Determine the [x, y] coordinate at the center of the cell enclosing the given text.  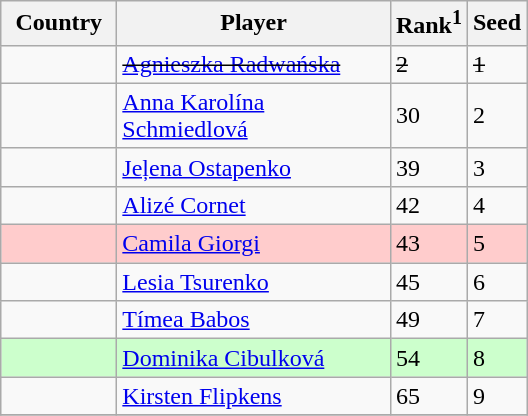
Dominika Cibulková [254, 358]
49 [428, 320]
Anna Karolína Schmiedlová [254, 116]
Tímea Babos [254, 320]
39 [428, 167]
30 [428, 116]
3 [496, 167]
Kirsten Flipkens [254, 396]
7 [496, 320]
Country [59, 24]
Alizé Cornet [254, 205]
43 [428, 244]
Lesia Tsurenko [254, 282]
Rank1 [428, 24]
Jeļena Ostapenko [254, 167]
5 [496, 244]
42 [428, 205]
1 [496, 64]
Player [254, 24]
45 [428, 282]
Seed [496, 24]
54 [428, 358]
Agnieszka Radwańska [254, 64]
8 [496, 358]
9 [496, 396]
Camila Giorgi [254, 244]
6 [496, 282]
4 [496, 205]
65 [428, 396]
